Search for the cell housing the specified text and yield its [X, Y] center coordinate. 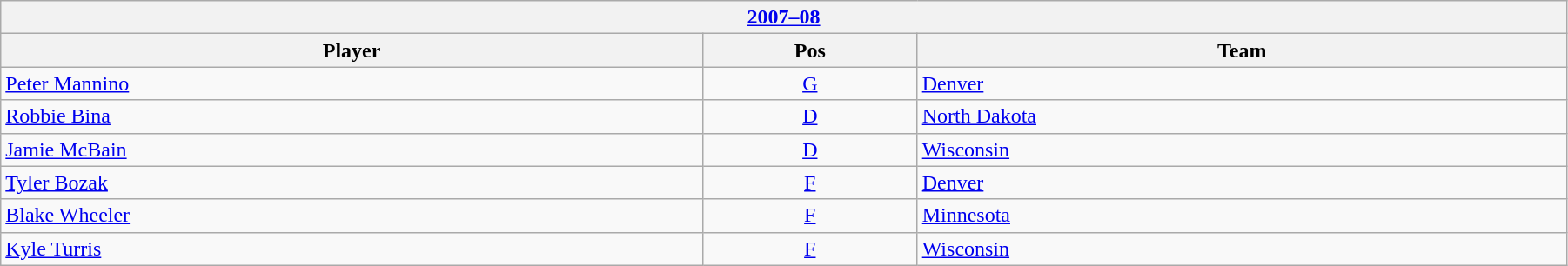
Tyler Bozak [352, 183]
2007–08 [784, 17]
Robbie Bina [352, 116]
Player [352, 50]
Blake Wheeler [352, 216]
G [809, 83]
Team [1242, 50]
Pos [809, 50]
Jamie McBain [352, 150]
Peter Mannino [352, 83]
North Dakota [1242, 116]
Minnesota [1242, 216]
Kyle Turris [352, 249]
